Identify which cell holds the provided text, then report its [x, y] central coordinate. 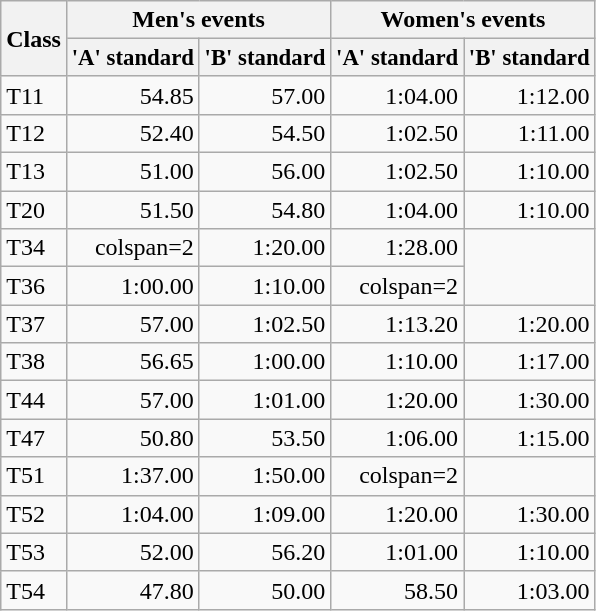
Women's events [463, 20]
51.50 [132, 210]
51.00 [132, 172]
T52 [34, 514]
T37 [34, 324]
T36 [34, 286]
1:03.00 [530, 590]
1:15.00 [530, 438]
56.00 [265, 172]
1:11.00 [530, 133]
52.00 [132, 552]
T38 [34, 362]
50.80 [132, 438]
1:28.00 [398, 248]
53.50 [265, 438]
50.00 [265, 590]
1:50.00 [265, 476]
T11 [34, 95]
54.50 [265, 133]
1:09.00 [265, 514]
47.80 [132, 590]
T51 [34, 476]
T20 [34, 210]
T13 [34, 172]
58.50 [398, 590]
54.80 [265, 210]
T44 [34, 400]
56.65 [132, 362]
T12 [34, 133]
T54 [34, 590]
1:12.00 [530, 95]
52.40 [132, 133]
Men's events [198, 20]
1:37.00 [132, 476]
T34 [34, 248]
54.85 [132, 95]
1:17.00 [530, 362]
56.20 [265, 552]
T53 [34, 552]
T47 [34, 438]
1:06.00 [398, 438]
1:13.20 [398, 324]
Class [34, 39]
